Find where the given text appears and provide that cell's center as (x, y) coordinate. 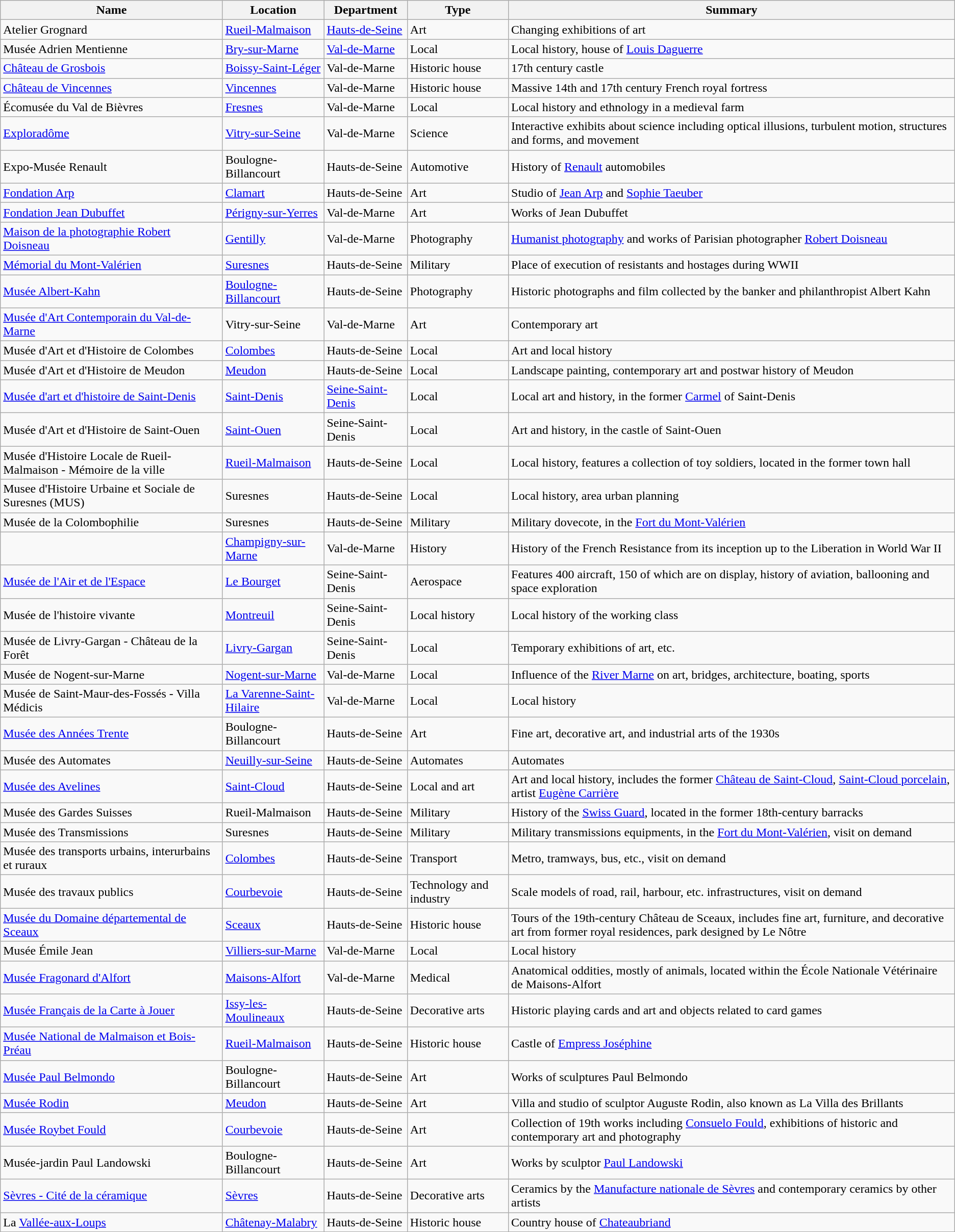
Local and art (458, 786)
Military transmissions equipments, in the Fort du Mont-Valérien, visit on demand (732, 832)
Massive 14th and 17th century French royal fortress (732, 88)
Musée du Domaine départemental de Sceaux (111, 925)
History of Renault automobiles (732, 166)
Saint-Ouen (273, 429)
Musée de la Colombophilie (111, 522)
Art and local history, includes the former Château de Saint-Cloud, Saint-Cloud porcelain, artist Eugène Carrière (732, 786)
Contemporary art (732, 324)
Neuilly-sur-Seine (273, 760)
Art and local history (732, 351)
Location (273, 10)
Musée de l'histoire vivante (111, 615)
Maisons-Alfort (273, 977)
Musée de Saint-Maur-des-Fossés - Villa Médicis (111, 701)
Metro, tramways, bus, etc., visit on demand (732, 859)
Sèvres - Cité de la céramique (111, 1195)
Military dovecote, in the Fort du Mont-Valérien (732, 522)
Musée Paul Belmondo (111, 1077)
Medical (458, 977)
Expo-Musée Renault (111, 166)
Musée Fragonard d'Alfort (111, 977)
Musée de Livry-Gargan - Château de la Forêt (111, 648)
Montreuil (273, 615)
Art and history, in the castle of Saint-Ouen (732, 429)
Aerospace (458, 581)
Anatomical oddities, mostly of animals, located within the École Nationale Vétérinaire de Maisons-Alfort (732, 977)
Type (458, 10)
Musée des Avelines (111, 786)
History of the French Resistance from its inception up to the Liberation in World War II (732, 549)
Summary (732, 10)
Transport (458, 859)
La Vallée-aux-Loups (111, 1222)
Musee d'Histoire Urbaine et Sociale de Suresnes (MUS) (111, 496)
Vincennes (273, 88)
Périgny-sur-Yerres (273, 212)
Musée-jardin Paul Landowski (111, 1163)
Exploradôme (111, 134)
Fondation Arp (111, 193)
Science (458, 134)
Musée des travaux publics (111, 891)
Musée Rodin (111, 1103)
Local history and ethnology in a medieval farm (732, 107)
Features 400 aircraft, 150 of which are on display, history of aviation, ballooning and space exploration (732, 581)
Local history, area urban planning (732, 496)
Name (111, 10)
Musée des Gardes Suisses (111, 813)
Fondation Jean Dubuffet (111, 212)
Musée Émile Jean (111, 951)
Musée d'Art et d'Histoire de Colombes (111, 351)
Humanist photography and works of Parisian photographer Robert Doisneau (732, 239)
Mémorial du Mont-Valérien (111, 265)
Changing exhibitions of art (732, 30)
Scale models of road, rail, harbour, etc. infrastructures, visit on demand (732, 891)
Boissy-Saint-Léger (273, 68)
La Varenne-Saint-Hilaire (273, 701)
Musée National de Malmaison et Bois-Préau (111, 1043)
Interactive exhibits about science including optical illusions, turbulent motion, structures and forms, and movement (732, 134)
Musée des transports urbains, interurbains et ruraux (111, 859)
Landscape painting, contemporary art and postwar history of Meudon (732, 370)
Champigny-sur-Marne (273, 549)
Musée d'Art Contemporain du Val-de-Marne (111, 324)
Place of execution of resistants and hostages during WWII (732, 265)
Technology and industry (458, 891)
17th century castle (732, 68)
Gentilly (273, 239)
Historic playing cards and art and objects related to card games (732, 1011)
Musée Français de la Carte à Jouer (111, 1011)
Local art and history, in the former Carmel of Saint-Denis (732, 397)
History (458, 549)
Musée des Années Trente (111, 733)
Musée Adrien Mentienne (111, 49)
Local history of the working class (732, 615)
Nogent-sur-Marne (273, 674)
Écomusée du Val de Bièvres (111, 107)
Influence of the River Marne on art, bridges, architecture, boating, sports (732, 674)
Country house of Chateaubriand (732, 1222)
Temporary exhibitions of art, etc. (732, 648)
Saint-Cloud (273, 786)
Tours of the 19th-century Château de Sceaux, includes fine art, furniture, and decorative art from former royal residences, park designed by Le Nôtre (732, 925)
Maison de la photographie Robert Doisneau (111, 239)
Local history, features a collection of toy soldiers, located in the former town hall (732, 463)
Clamart (273, 193)
Musée de Nogent-sur-Marne (111, 674)
Le Bourget (273, 581)
Issy-les-Moulineaux (273, 1011)
Musée d'Art et d'Histoire de Meudon (111, 370)
Musée d'art et d'histoire de Saint-Denis (111, 397)
Bry-sur-Marne (273, 49)
Ceramics by the Manufacture nationale de Sèvres and contemporary ceramics by other artists (732, 1195)
Musée des Transmissions (111, 832)
Musée de l'Air et de l'Espace (111, 581)
Musée d'Art et d'Histoire de Saint-Ouen (111, 429)
Atelier Grognard (111, 30)
Musée des Automates (111, 760)
Fresnes (273, 107)
Sèvres (273, 1195)
Musée Roybet Fould (111, 1129)
Local history, house of Louis Daguerre (732, 49)
Fine art, decorative art, and industrial arts of the 1930s (732, 733)
Works of sculptures Paul Belmondo (732, 1077)
Châtenay-Malabry (273, 1222)
Villiers-sur-Marne (273, 951)
Works by sculptor Paul Landowski (732, 1163)
Collection of 19th works including Consuelo Fould, exhibitions of historic and contemporary art and photography (732, 1129)
Works of Jean Dubuffet (732, 212)
Department (365, 10)
History of the Swiss Guard, located in the former 18th-century barracks (732, 813)
Villa and studio of sculptor Auguste Rodin, also known as La Villa des Brillants (732, 1103)
Historic photographs and film collected by the banker and philanthropist Albert Kahn (732, 291)
Château de Grosbois (111, 68)
Sceaux (273, 925)
Automotive (458, 166)
Castle of Empress Joséphine (732, 1043)
Musée Albert-Kahn (111, 291)
Studio of Jean Arp and Sophie Taeuber (732, 193)
Livry-Gargan (273, 648)
Saint-Denis (273, 397)
Musée d'Histoire Locale de Rueil-Malmaison - Mémoire de la ville (111, 463)
Château de Vincennes (111, 88)
